Extract the (x, y) coordinate from the center of the cell holding the provided text.  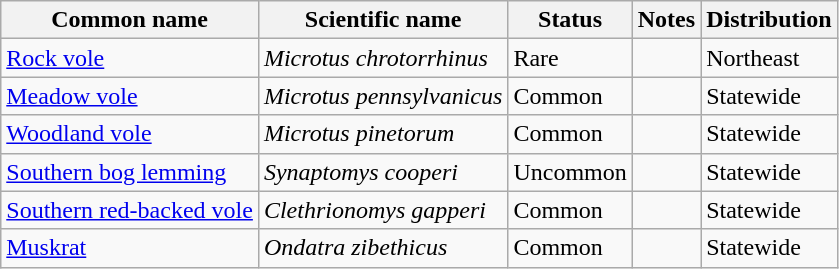
Rock vole (130, 58)
Northeast (769, 58)
Scientific name (382, 20)
Southern red-backed vole (130, 210)
Notes (666, 20)
Microtus pinetorum (382, 134)
Microtus pennsylvanicus (382, 96)
Ondatra zibethicus (382, 248)
Meadow vole (130, 96)
Distribution (769, 20)
Clethrionomys gapperi (382, 210)
Microtus chrotorrhinus (382, 58)
Common name (130, 20)
Woodland vole (130, 134)
Uncommon (570, 172)
Rare (570, 58)
Muskrat (130, 248)
Synaptomys cooperi (382, 172)
Southern bog lemming (130, 172)
Status (570, 20)
